Return [X, Y] of the center of cell containing provided text 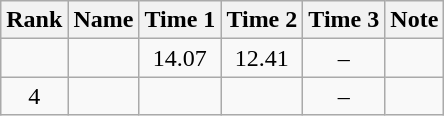
Rank [34, 20]
14.07 [180, 58]
12.41 [262, 58]
Name [104, 20]
Time 3 [344, 20]
4 [34, 96]
Time 1 [180, 20]
Note [414, 20]
Time 2 [262, 20]
